Find where the given text appears and provide that cell's center as [X, Y] coordinate. 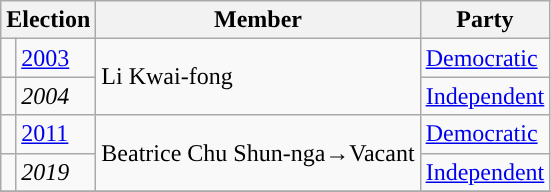
Member [258, 20]
2019 [56, 172]
Beatrice Chu Shun-nga→Vacant [258, 153]
2003 [56, 58]
2011 [56, 134]
2004 [56, 96]
Election [48, 20]
Li Kwai-fong [258, 77]
Party [485, 20]
